Pinpoint the cell where the given text exists, returning its (X, Y) midpoint coordinate. 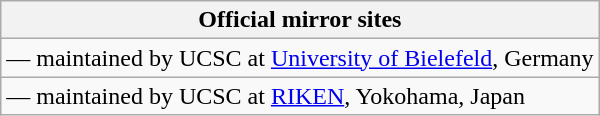
Official mirror sites (300, 20)
— maintained by UCSC at University of Bielefeld, Germany (300, 58)
— maintained by UCSC at RIKEN, Yokohama, Japan (300, 96)
